Determine the (X, Y) coordinate at the center of the cell enclosing the given text.  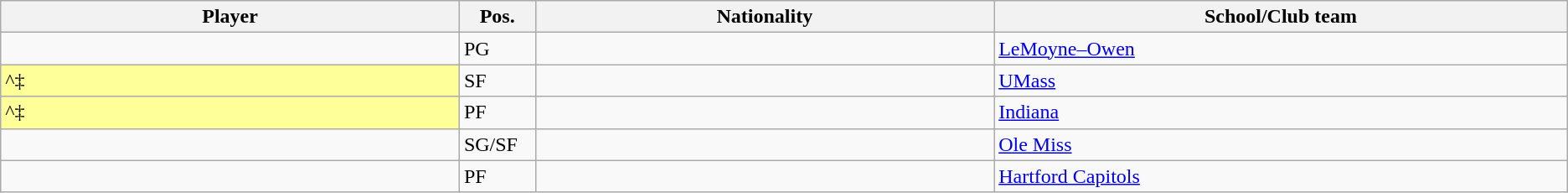
Hartford Capitols (1282, 176)
School/Club team (1282, 17)
Nationality (765, 17)
Ole Miss (1282, 144)
SF (498, 81)
SG/SF (498, 144)
Pos. (498, 17)
PG (498, 49)
LeMoyne–Owen (1282, 49)
UMass (1282, 81)
Indiana (1282, 112)
Player (230, 17)
